For the text-containing cell, return its midpoint in (X, Y) coordinate format. 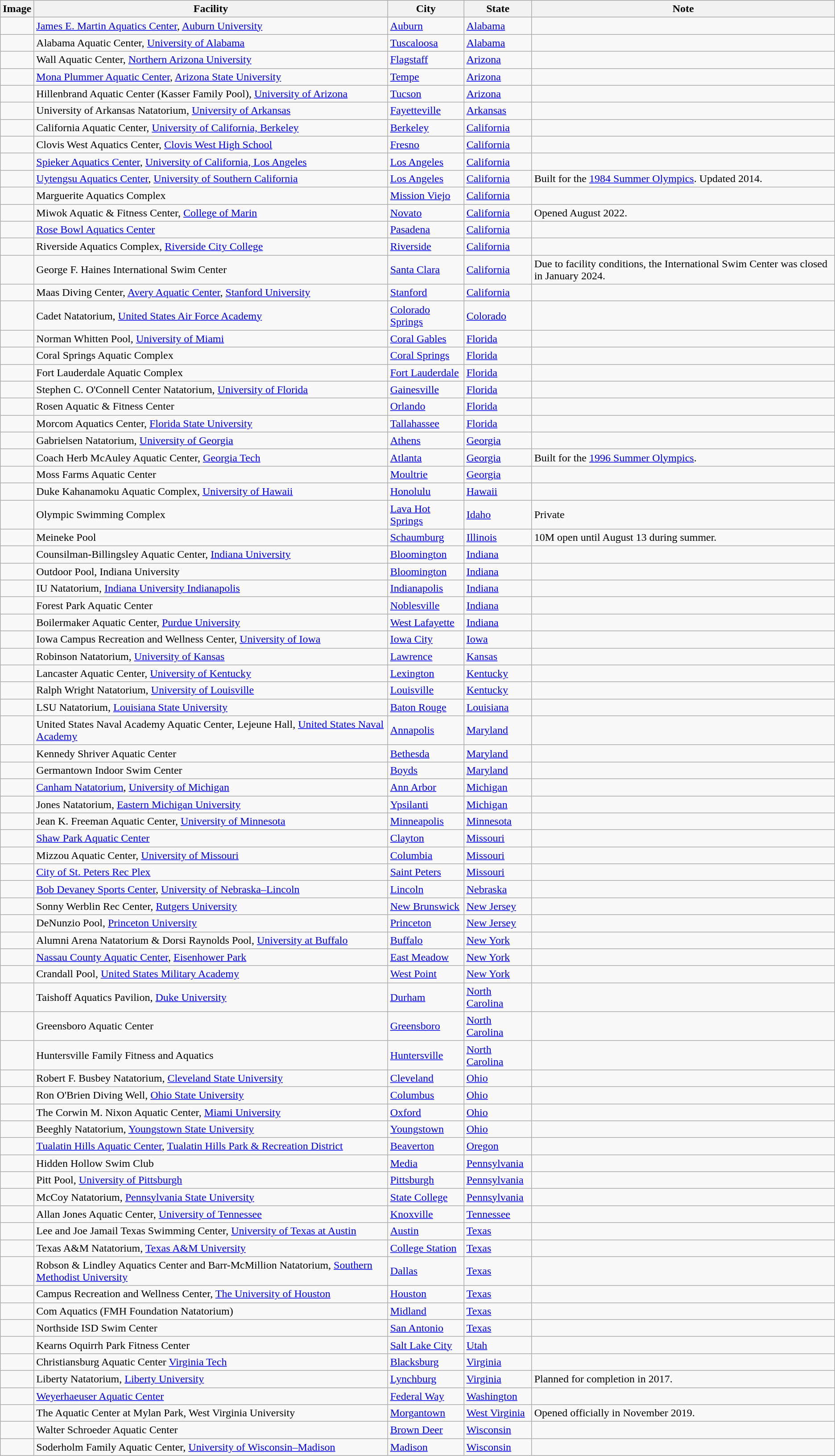
Rosen Aquatic & Fitness Center (211, 407)
East Meadow (426, 957)
Boyds (426, 770)
Coral Gables (426, 339)
Fort Lauderdale (426, 373)
Lawrence (426, 656)
Image (17, 9)
The Aquatic Center at Mylan Park, West Virginia University (211, 1413)
Lynchburg (426, 1379)
Weyerhaeuser Aquatic Center (211, 1396)
Minnesota (498, 821)
IU Natatorium, Indiana University Indianapolis (211, 589)
Dallas (426, 1271)
LSU Natatorium, Louisiana State University (211, 707)
Shaw Park Aquatic Center (211, 838)
Baton Rouge (426, 707)
Berkeley (426, 128)
Atlanta (426, 457)
Cleveland (426, 1078)
Norman Whitten Pool, University of Miami (211, 339)
Nebraska (498, 889)
Allan Jones Aquatic Center, University of Tennessee (211, 1214)
Oregon (498, 1146)
Youngstown (426, 1129)
Oxford (426, 1112)
Gainesville (426, 390)
Indianapolis (426, 589)
Moultrie (426, 474)
Cadet Natatorium, United States Air Force Academy (211, 316)
Marguerite Aquatics Complex (211, 195)
Ypsilanti (426, 805)
Colorado (498, 316)
Jean K. Freeman Aquatic Center, University of Minnesota (211, 821)
Planned for completion in 2017. (683, 1379)
Hidden Hollow Swim Club (211, 1163)
Outdoor Pool, Indiana University (211, 572)
Idaho (498, 514)
Wall Aquatic Center, Northern Arizona University (211, 60)
Opened August 2022. (683, 213)
Noblesville (426, 606)
Fresno (426, 145)
Honolulu (426, 491)
Fayetteville (426, 111)
Crandall Pool, United States Military Academy (211, 974)
Northside ISD Swim Center (211, 1328)
Columbia (426, 855)
Kearns Oquirrh Park Fitness Center (211, 1345)
Kansas (498, 656)
Orlando (426, 407)
Tallahassee (426, 423)
Bob Devaney Sports Center, University of Nebraska–Lincoln (211, 889)
Coral Springs Aquatic Complex (211, 356)
James E. Martin Aquatics Center, Auburn University (211, 26)
Lee and Joe Jamail Texas Swimming Center, University of Texas at Austin (211, 1231)
Texas A&M Natatorium, Texas A&M University (211, 1248)
Counsilman-Billingsley Aquatic Center, Indiana University (211, 555)
Opened officially in November 2019. (683, 1413)
Tucson (426, 94)
Midland (426, 1311)
Hillenbrand Aquatic Center (Kasser Family Pool), University of Arizona (211, 94)
Columbus (426, 1095)
State (498, 9)
Huntersville Family Fitness and Aquatics (211, 1055)
Pitt Pool, University of Pittsburgh (211, 1180)
West Point (426, 974)
San Antonio (426, 1328)
Soderholm Family Aquatic Center, University of Wisconsin–Madison (211, 1447)
Gabrielsen Natatorium, University of Georgia (211, 440)
Note (683, 9)
Morgantown (426, 1413)
Meineke Pool (211, 538)
Lancaster Aquatic Center, University of Kentucky (211, 673)
West Lafayette (426, 622)
Clovis West Aquatics Center, Clovis West High School (211, 145)
Robinson Natatorium, University of Kansas (211, 656)
Saint Peters (426, 872)
Austin (426, 1231)
Utah (498, 1345)
Federal Way (426, 1396)
Lava Hot Springs (426, 514)
City of St. Peters Rec Plex (211, 872)
Arkansas (498, 111)
Tualatin Hills Aquatic Center, Tualatin Hills Park & Recreation District (211, 1146)
Greensboro (426, 1026)
California Aquatic Center, University of California, Berkeley (211, 128)
Robert F. Busbey Natatorium, Cleveland State University (211, 1078)
Built for the 1984 Summer Olympics. Updated 2014. (683, 178)
The Corwin M. Nixon Aquatic Center, Miami University (211, 1112)
Facility (211, 9)
Spieker Aquatics Center, University of California, Los Angeles (211, 162)
Fort Lauderdale Aquatic Complex (211, 373)
Media (426, 1163)
Walter Schroeder Aquatic Center (211, 1430)
Jones Natatorium, Eastern Michigan University (211, 805)
College Station (426, 1248)
Clayton (426, 838)
Germantown Indoor Swim Center (211, 770)
Boilermaker Aquatic Center, Purdue University (211, 622)
Huntersville (426, 1055)
Greensboro Aquatic Center (211, 1026)
Pittsburgh (426, 1180)
Mizzou Aquatic Center, University of Missouri (211, 855)
Iowa Campus Recreation and Wellness Center, University of Iowa (211, 639)
Canham Natatorium, University of Michigan (211, 787)
Durham (426, 997)
United States Naval Academy Aquatic Center, Lejeune Hall, United States Naval Academy (211, 730)
Auburn (426, 26)
Built for the 1996 Summer Olympics. (683, 457)
Athens (426, 440)
Stanford (426, 293)
Miwok Aquatic & Fitness Center, College of Marin (211, 213)
Salt Lake City (426, 1345)
Illinois (498, 538)
Mission Viejo (426, 195)
Olympic Swimming Complex (211, 514)
Stephen C. O'Connell Center Natatorium, University of Florida (211, 390)
Riverside (426, 247)
Tempe (426, 77)
Knoxville (426, 1214)
Liberty Natatorium, Liberty University (211, 1379)
Princeton (426, 923)
Schaumburg (426, 538)
Sonny Werblin Rec Center, Rutgers University (211, 906)
Madison (426, 1447)
Nassau County Aquatic Center, Eisenhower Park (211, 957)
Lincoln (426, 889)
Louisville (426, 690)
Santa Clara (426, 270)
10M open until August 13 during summer. (683, 538)
McCoy Natatorium, Pennsylvania State University (211, 1197)
Uytengsu Aquatics Center, University of Southern California (211, 178)
Maas Diving Center, Avery Aquatic Center, Stanford University (211, 293)
Alumni Arena Natatorium & Dorsi Raynolds Pool, University at Buffalo (211, 940)
Flagstaff (426, 60)
Pasadena (426, 230)
Coral Springs (426, 356)
Buffalo (426, 940)
Forest Park Aquatic Center (211, 606)
Bethesda (426, 753)
George F. Haines International Swim Center (211, 270)
Due to facility conditions, the International Swim Center was closed in January 2024. (683, 270)
Duke Kahanamoku Aquatic Complex, University of Hawaii (211, 491)
Alabama Aquatic Center, University of Alabama (211, 43)
Iowa (498, 639)
Ann Arbor (426, 787)
Lexington (426, 673)
Colorado Springs (426, 316)
University of Arkansas Natatorium, University of Arkansas (211, 111)
Beeghly Natatorium, Youngstown State University (211, 1129)
Mona Plummer Aquatic Center, Arizona State University (211, 77)
Tennessee (498, 1214)
Christiansburg Aquatic Center Virginia Tech (211, 1362)
Ralph Wright Natatorium, University of Louisville (211, 690)
City (426, 9)
Iowa City (426, 639)
Houston (426, 1294)
Hawaii (498, 491)
Kennedy Shriver Aquatic Center (211, 753)
Annapolis (426, 730)
Ron O'Brien Diving Well, Ohio State University (211, 1095)
Brown Deer (426, 1430)
Coach Herb McAuley Aquatic Center, Georgia Tech (211, 457)
West Virginia (498, 1413)
Moss Farms Aquatic Center (211, 474)
Minneapolis (426, 821)
DeNunzio Pool, Princeton University (211, 923)
Beaverton (426, 1146)
Washington (498, 1396)
Riverside Aquatics Complex, Riverside City College (211, 247)
Private (683, 514)
Louisiana (498, 707)
State College (426, 1197)
Novato (426, 213)
Campus Recreation and Wellness Center, The University of Houston (211, 1294)
Blacksburg (426, 1362)
Rose Bowl Aquatics Center (211, 230)
Morcom Aquatics Center, Florida State University (211, 423)
Taishoff Aquatics Pavilion, Duke University (211, 997)
Tuscaloosa (426, 43)
Com Aquatics (FMH Foundation Natatorium) (211, 1311)
Robson & Lindley Aquatics Center and Barr-McMillion Natatorium, Southern Methodist University (211, 1271)
New Brunswick (426, 906)
